Find where the given text appears and provide that cell's center as [x, y] coordinate. 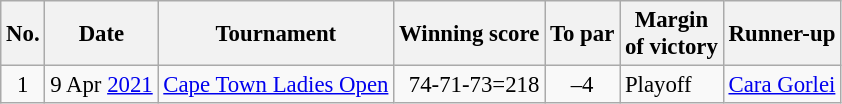
Cape Town Ladies Open [276, 85]
Runner-up [782, 34]
9 Apr 2021 [102, 85]
Cara Gorlei [782, 85]
74-71-73=218 [470, 85]
–4 [582, 85]
Winning score [470, 34]
Marginof victory [672, 34]
No. [23, 34]
Tournament [276, 34]
To par [582, 34]
Playoff [672, 85]
Date [102, 34]
1 [23, 85]
